Output the (x, y) coordinate of the center of the cell containing the given text.  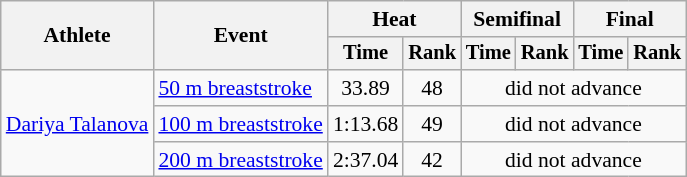
Dariya Talanova (78, 124)
Semifinal (517, 19)
Event (240, 36)
50 m breaststroke (240, 88)
1:13.68 (366, 124)
100 m breaststroke (240, 124)
Athlete (78, 36)
Final (629, 19)
33.89 (366, 88)
Heat (394, 19)
48 (432, 88)
49 (432, 124)
